Scan for the cell matching the given text and deliver its [x, y] coordinate at center. 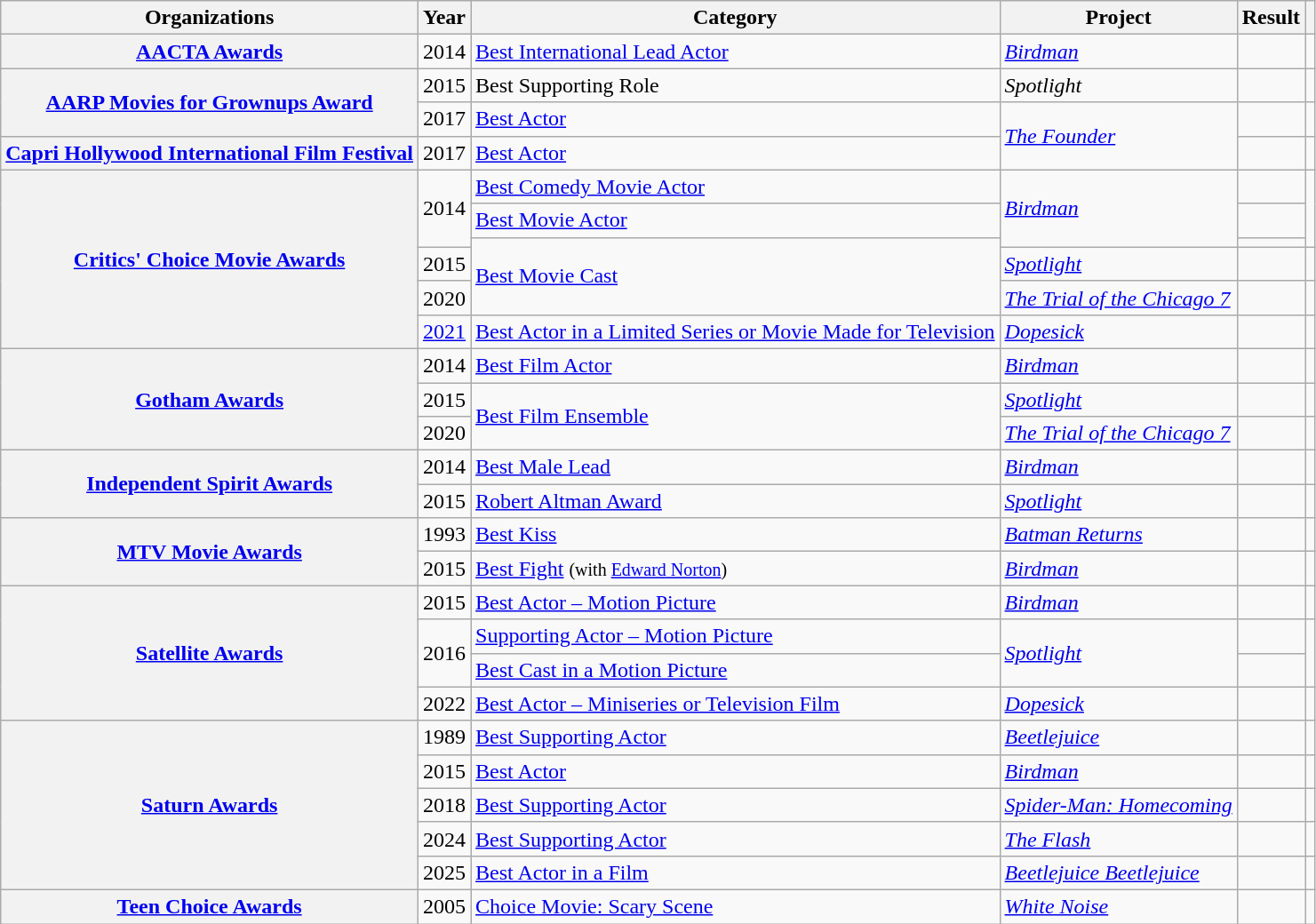
Batman Returns [1118, 535]
Teen Choice Awards [210, 906]
Best Movie Cast [736, 275]
Best International Lead Actor [736, 52]
Saturn Awards [210, 805]
2021 [444, 331]
Beetlejuice Beetlejuice [1118, 872]
Capri Hollywood International Film Festival [210, 153]
Category [736, 18]
White Noise [1118, 906]
Best Cast in a Motion Picture [736, 670]
Independent Spirit Awards [210, 484]
2022 [444, 704]
Result [1271, 18]
2005 [444, 906]
Best Actor in a Film [736, 872]
2024 [444, 839]
Best Actor – Miniseries or Television Film [736, 704]
Best Film Actor [736, 365]
Year [444, 18]
1993 [444, 535]
Best Actor – Motion Picture [736, 602]
The Flash [1118, 839]
Project [1118, 18]
Beetlejuice [1118, 737]
Best Supporting Role [736, 85]
Choice Movie: Scary Scene [736, 906]
Gotham Awards [210, 399]
The Founder [1118, 136]
2025 [444, 872]
Best Male Lead [736, 467]
Best Movie Actor [736, 220]
Supporting Actor – Motion Picture [736, 636]
1989 [444, 737]
Organizations [210, 18]
Critics' Choice Movie Awards [210, 259]
Robert Altman Award [736, 501]
Best Fight (with Edward Norton) [736, 569]
Best Kiss [736, 535]
Satellite Awards [210, 653]
AACTA Awards [210, 52]
Spider-Man: Homecoming [1118, 805]
Best Comedy Movie Actor [736, 187]
Best Film Ensemble [736, 416]
MTV Movie Awards [210, 552]
AARP Movies for Grownups Award [210, 102]
Best Actor in a Limited Series or Movie Made for Television [736, 331]
2018 [444, 805]
2016 [444, 653]
